Return the (x, y) coordinate for the center point of the cell that contains the specified text.  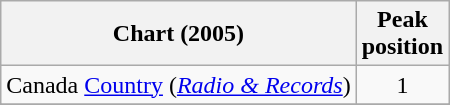
Chart (2005) (178, 34)
1 (402, 85)
Peak position (402, 34)
Canada Country (Radio & Records) (178, 85)
